Capture the cell that displays the provided text and extract its (X, Y) central coordinate. 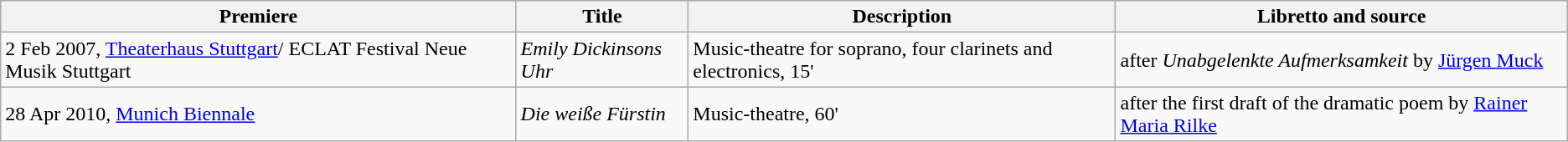
2 Feb 2007, Theaterhaus Stuttgart/ ECLAT Festival Neue Musik Stuttgart (258, 60)
Libretto and source (1342, 17)
after the first draft of the dramatic poem by Rainer Maria Rilke (1342, 114)
Emily Dickinsons Uhr (602, 60)
Music-theatre for soprano, four clarinets and electronics, 15' (902, 60)
after Unabgelenkte Aufmerksamkeit by Jürgen Muck (1342, 60)
28 Apr 2010, Munich Biennale (258, 114)
Music-theatre, 60' (902, 114)
Title (602, 17)
Description (902, 17)
Premiere (258, 17)
Die weiße Fürstin (602, 114)
